Return (x, y) of the center of cell containing provided text 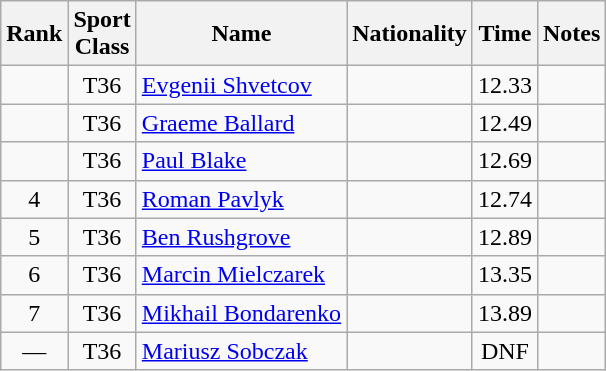
Rank (34, 34)
13.35 (504, 275)
DNF (504, 351)
Mariusz Sobczak (241, 351)
12.49 (504, 123)
Marcin Mielczarek (241, 275)
Name (241, 34)
Evgenii Shvetcov (241, 85)
Time (504, 34)
12.33 (504, 85)
Graeme Ballard (241, 123)
Paul Blake (241, 161)
12.74 (504, 199)
5 (34, 237)
Nationality (410, 34)
12.89 (504, 237)
Ben Rushgrove (241, 237)
12.69 (504, 161)
Mikhail Bondarenko (241, 313)
4 (34, 199)
13.89 (504, 313)
— (34, 351)
SportClass (102, 34)
7 (34, 313)
Roman Pavlyk (241, 199)
Notes (571, 34)
6 (34, 275)
